Return (X, Y) of the center of cell containing provided text 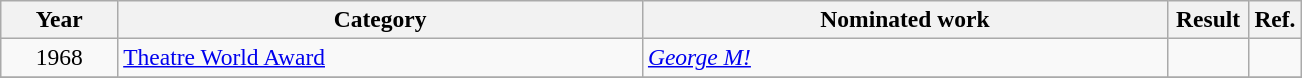
Result (1208, 19)
Theatre World Award (380, 57)
Ref. (1275, 19)
George M! (906, 57)
Year (60, 19)
Category (380, 19)
1968 (60, 57)
Nominated work (906, 19)
